Capture the cell that displays the provided text and extract its [x, y] central coordinate. 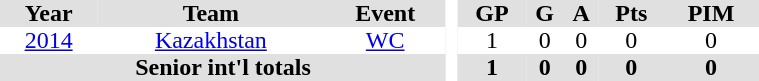
G [545, 14]
WC [385, 40]
Event [385, 14]
A [582, 14]
Pts [632, 14]
Senior int'l totals [223, 68]
Team [210, 14]
Kazakhstan [210, 40]
2014 [48, 40]
Year [48, 14]
GP [492, 14]
PIM [712, 14]
